Output the [X, Y] coordinate of the center of the cell containing the given text.  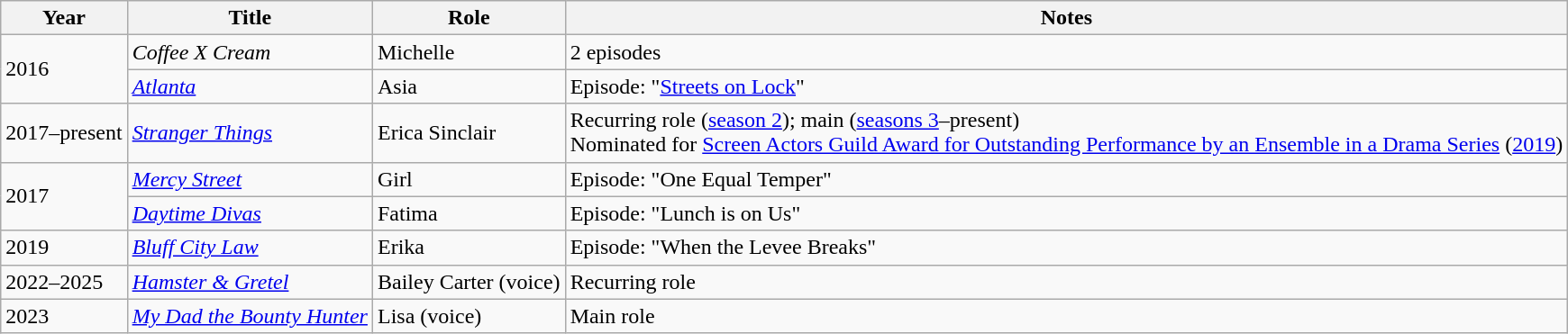
2022–2025 [64, 282]
2017–present [64, 133]
Erica Sinclair [469, 133]
Lisa (voice) [469, 316]
Recurring role [1067, 282]
Hamster & Gretel [250, 282]
Bailey Carter (voice) [469, 282]
Notes [1067, 18]
Main role [1067, 316]
Year [64, 18]
Erika [469, 248]
2 episodes [1067, 52]
Girl [469, 179]
Bluff City Law [250, 248]
Mercy Street [250, 179]
Asia [469, 86]
Stranger Things [250, 133]
Episode: "Streets on Lock" [1067, 86]
Episode: "When the Levee Breaks" [1067, 248]
2023 [64, 316]
2019 [64, 248]
Michelle [469, 52]
Episode: "One Equal Temper" [1067, 179]
Title [250, 18]
Episode: "Lunch is on Us" [1067, 213]
2017 [64, 196]
Coffee X Cream [250, 52]
2016 [64, 69]
My Dad the Bounty Hunter [250, 316]
Fatima [469, 213]
Atlanta [250, 86]
Daytime Divas [250, 213]
Role [469, 18]
